Extract the (X, Y) coordinate from the center of the cell holding the provided text.  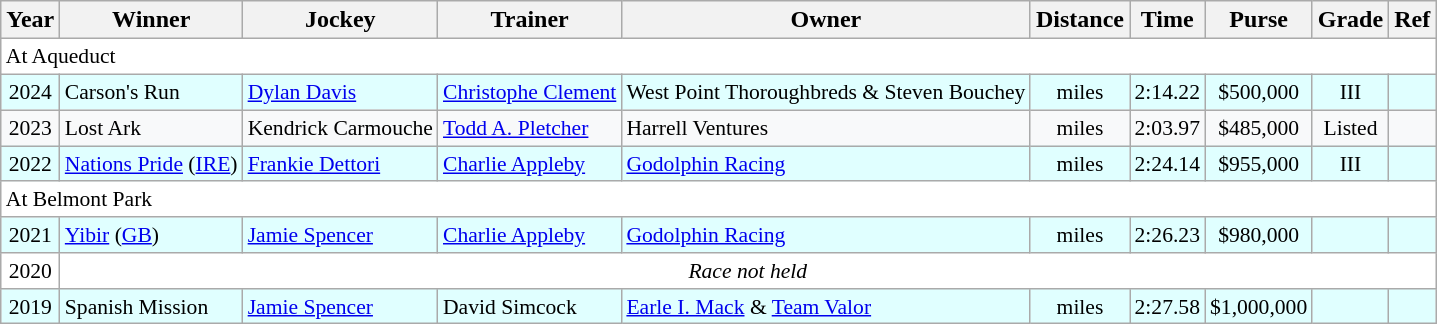
Christophe Clement (530, 92)
West Point Thoroughbreds & Steven Bouchey (826, 92)
2023 (30, 128)
Year (30, 20)
At Belmont Park (718, 199)
2024 (30, 92)
Jockey (340, 20)
Winner (152, 20)
$485,000 (1258, 128)
Nations Pride (IRE) (152, 164)
Purse (1258, 20)
Todd A. Pletcher (530, 128)
2021 (30, 235)
David Simcock (530, 306)
$500,000 (1258, 92)
Spanish Mission (152, 306)
2:27.58 (1168, 306)
2:24.14 (1168, 164)
2:26.23 (1168, 235)
Yibir (GB) (152, 235)
2020 (30, 271)
Carson's Run (152, 92)
Grade (1350, 20)
$980,000 (1258, 235)
2019 (30, 306)
2:14.22 (1168, 92)
Distance (1080, 20)
2022 (30, 164)
Dylan Davis (340, 92)
Kendrick Carmouche (340, 128)
Frankie Dettori (340, 164)
Time (1168, 20)
Harrell Ventures (826, 128)
Trainer (530, 20)
Listed (1350, 128)
Owner (826, 20)
Race not held (748, 271)
$1,000,000 (1258, 306)
Ref (1412, 20)
2:03.97 (1168, 128)
At Aqueduct (718, 57)
$955,000 (1258, 164)
Lost Ark (152, 128)
Earle I. Mack & Team Valor (826, 306)
